Scan for the cell matching the given text and deliver its [X, Y] coordinate at center. 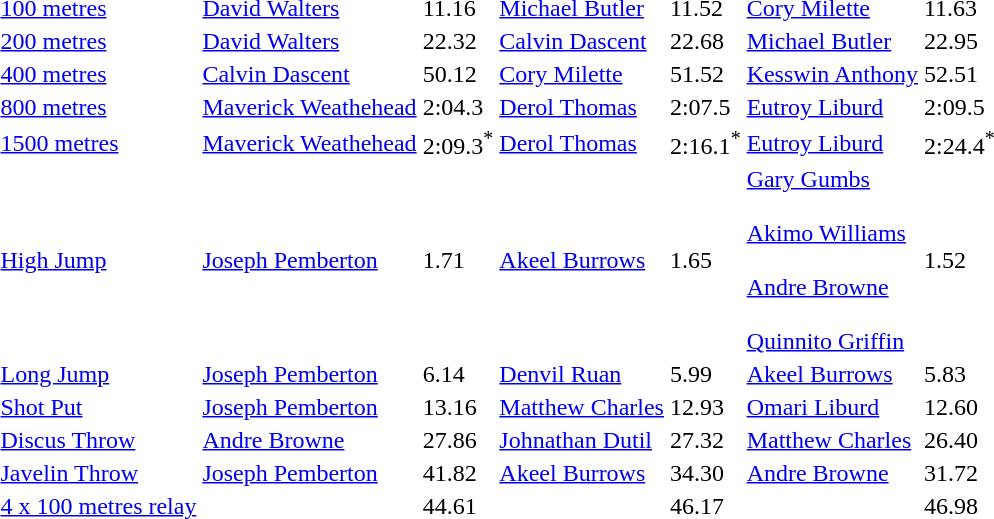
Omari Liburd [832, 407]
Gary Gumbs Akimo Williams Andre Browne Quinnito Griffin [832, 260]
27.86 [458, 440]
1.65 [705, 260]
2:09.3* [458, 143]
Cory Milette [582, 74]
Johnathan Dutil [582, 440]
13.16 [458, 407]
22.68 [705, 41]
Michael Butler [832, 41]
2:07.5 [705, 107]
51.52 [705, 74]
27.32 [705, 440]
2:04.3 [458, 107]
50.12 [458, 74]
22.32 [458, 41]
2:16.1* [705, 143]
Kesswin Anthony [832, 74]
12.93 [705, 407]
6.14 [458, 374]
1.71 [458, 260]
34.30 [705, 473]
41.82 [458, 473]
5.99 [705, 374]
Denvil Ruan [582, 374]
David Walters [310, 41]
